For the text-containing cell, return its midpoint in [x, y] coordinate format. 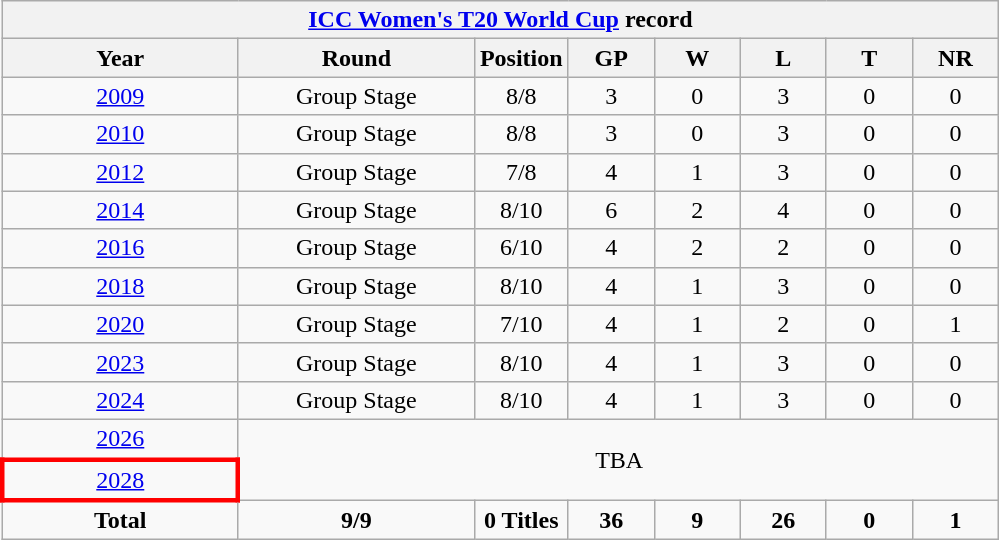
L [783, 58]
2016 [120, 248]
0 Titles [521, 520]
36 [611, 520]
NR [955, 58]
Total [120, 520]
2028 [120, 480]
Year [120, 58]
2018 [120, 286]
2009 [120, 96]
2024 [120, 400]
GP [611, 58]
2026 [120, 439]
2012 [120, 172]
ICC Women's T20 World Cup record [500, 20]
26 [783, 520]
Round [356, 58]
7/8 [521, 172]
2014 [120, 210]
9 [697, 520]
W [697, 58]
6/10 [521, 248]
2020 [120, 324]
T [869, 58]
Position [521, 58]
2010 [120, 134]
2023 [120, 362]
9/9 [356, 520]
7/10 [521, 324]
TBA [618, 460]
6 [611, 210]
